Locate the cell with the specified text and output its [x, y] center coordinate. 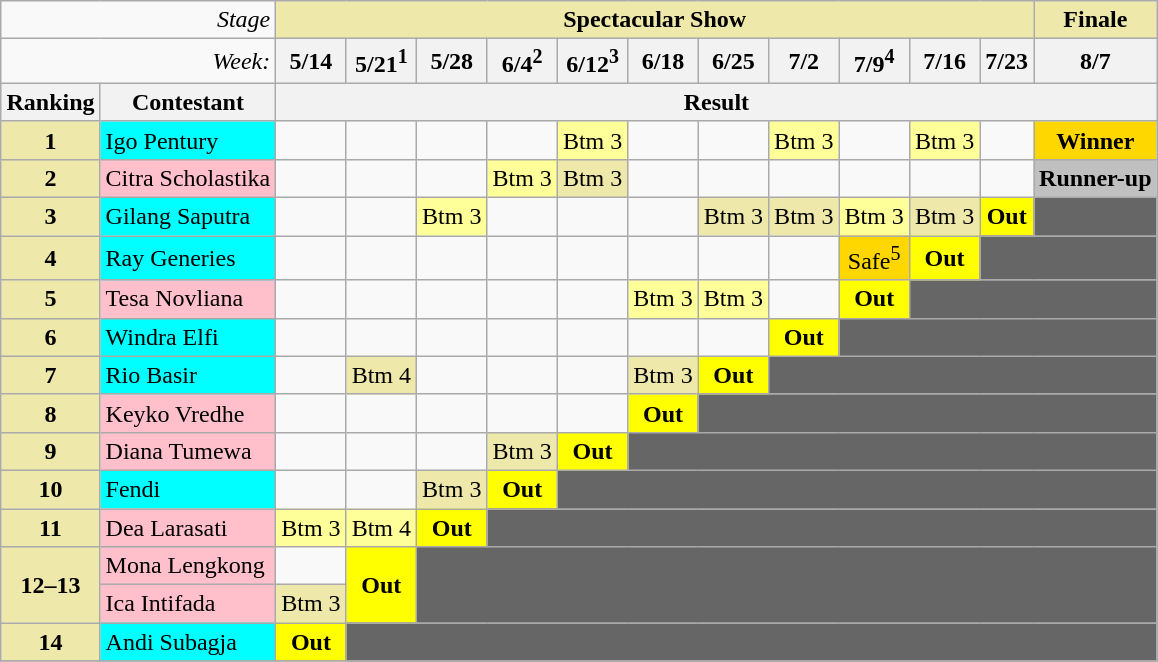
3 [50, 217]
Finale [1096, 20]
Week: [138, 62]
8/7 [1096, 62]
Winner [1096, 140]
Spectacular Show [655, 20]
5/28 [452, 62]
5/14 [311, 62]
1 [50, 140]
2 [50, 178]
Rio Basir [188, 375]
7/23 [1007, 62]
9 [50, 451]
7/94 [874, 62]
4 [50, 258]
7/2 [804, 62]
6/123 [592, 62]
Dea Larasati [188, 528]
7 [50, 375]
12–13 [50, 585]
14 [50, 642]
Diana Tumewa [188, 451]
Safe5 [874, 258]
10 [50, 489]
5 [50, 299]
Igo Pentury [188, 140]
Mona Lengkong [188, 566]
6/18 [663, 62]
Keyko Vredhe [188, 413]
11 [50, 528]
Runner-up [1096, 178]
Stage [138, 20]
Fendi [188, 489]
Result [716, 102]
8 [50, 413]
7/16 [944, 62]
Windra Elfi [188, 337]
Citra Scholastika [188, 178]
Tesa Novliana [188, 299]
Contestant [188, 102]
Ica Intifada [188, 604]
Gilang Saputra [188, 217]
5/211 [381, 62]
Andi Subagja [188, 642]
Ranking [50, 102]
6/25 [733, 62]
6 [50, 337]
6/42 [522, 62]
Ray Generies [188, 258]
